Extract the [x, y] coordinate from the center of the cell holding the provided text.  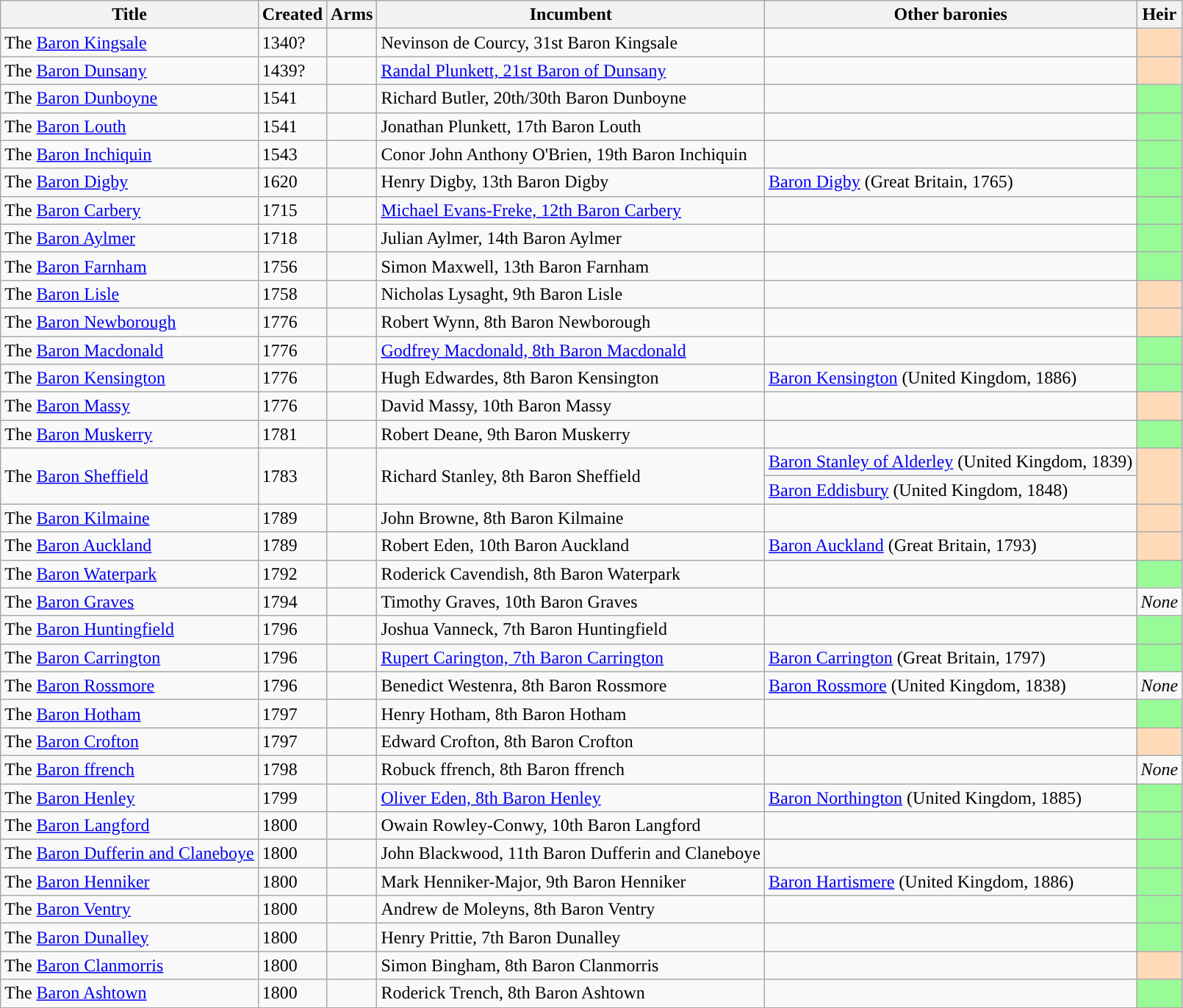
Baron Hartismere (United Kingdom, 1886) [951, 882]
The Baron Louth [129, 126]
The Baron Aylmer [129, 238]
David Massy, 10th Baron Massy [571, 406]
1758 [292, 294]
Heir [1159, 15]
Robert Eden, 10th Baron Auckland [571, 546]
1798 [292, 769]
Mark Henniker-Major, 9th Baron Henniker [571, 882]
The Baron Henniker [129, 882]
Benedict Westenra, 8th Baron Rossmore [571, 685]
Julian Aylmer, 14th Baron Aylmer [571, 238]
1781 [292, 434]
John Browne, 8th Baron Kilmaine [571, 518]
Conor John Anthony O'Brien, 19th Baron Inchiquin [571, 154]
Robert Wynn, 8th Baron Newborough [571, 322]
The Baron Ventry [129, 910]
The Baron ffrench [129, 769]
Edward Crofton, 8th Baron Crofton [571, 741]
Simon Bingham, 8th Baron Clanmorris [571, 965]
Roderick Trench, 8th Baron Ashtown [571, 993]
Michael Evans-Freke, 12th Baron Carbery [571, 210]
Baron Northington (United Kingdom, 1885) [951, 797]
John Blackwood, 11th Baron Dufferin and Claneboye [571, 854]
Godfrey Macdonald, 8th Baron Macdonald [571, 350]
Baron Kensington (United Kingdom, 1886) [951, 378]
The Baron Graves [129, 602]
Andrew de Moleyns, 8th Baron Ventry [571, 910]
Incumbent [571, 15]
The Baron Inchiquin [129, 154]
The Baron Newborough [129, 322]
Henry Hotham, 8th Baron Hotham [571, 713]
The Baron Macdonald [129, 350]
The Baron Auckland [129, 546]
Baron Carrington (Great Britain, 1797) [951, 658]
1620 [292, 182]
The Baron Dufferin and Claneboye [129, 854]
The Baron Ashtown [129, 993]
Richard Butler, 20th/30th Baron Dunboyne [571, 98]
1799 [292, 797]
Created [292, 15]
Oliver Eden, 8th Baron Henley [571, 797]
Jonathan Plunkett, 17th Baron Louth [571, 126]
1718 [292, 238]
The Baron Kilmaine [129, 518]
Baron Rossmore (United Kingdom, 1838) [951, 685]
Baron Digby (Great Britain, 1765) [951, 182]
1439? [292, 71]
Joshua Vanneck, 7th Baron Huntingfield [571, 630]
Baron Auckland (Great Britain, 1793) [951, 546]
The Baron Farnham [129, 266]
The Baron Waterpark [129, 574]
The Baron Langford [129, 826]
The Baron Kensington [129, 378]
1340? [292, 43]
Henry Prittie, 7th Baron Dunalley [571, 937]
The Baron Clanmorris [129, 965]
1794 [292, 602]
The Baron Lisle [129, 294]
Baron Stanley of Alderley (United Kingdom, 1839) [951, 462]
The Baron Muskerry [129, 434]
Hugh Edwardes, 8th Baron Kensington [571, 378]
1756 [292, 266]
Other baronies [951, 15]
Robuck ffrench, 8th Baron ffrench [571, 769]
The Baron Crofton [129, 741]
The Baron Rossmore [129, 685]
The Baron Massy [129, 406]
The Baron Sheffield [129, 476]
The Baron Dunsany [129, 71]
Baron Eddisbury (United Kingdom, 1848) [951, 490]
The Baron Dunboyne [129, 98]
Robert Deane, 9th Baron Muskerry [571, 434]
1792 [292, 574]
Randal Plunkett, 21st Baron of Dunsany [571, 71]
1715 [292, 210]
The Baron Kingsale [129, 43]
The Baron Digby [129, 182]
1543 [292, 154]
The Baron Dunalley [129, 937]
The Baron Carbery [129, 210]
1783 [292, 476]
Henry Digby, 13th Baron Digby [571, 182]
Nevinson de Courcy, 31st Baron Kingsale [571, 43]
Roderick Cavendish, 8th Baron Waterpark [571, 574]
Title [129, 15]
Richard Stanley, 8th Baron Sheffield [571, 476]
The Baron Henley [129, 797]
The Baron Carrington [129, 658]
Simon Maxwell, 13th Baron Farnham [571, 266]
Rupert Carington, 7th Baron Carrington [571, 658]
Arms [352, 15]
Timothy Graves, 10th Baron Graves [571, 602]
The Baron Huntingfield [129, 630]
The Baron Hotham [129, 713]
Nicholas Lysaght, 9th Baron Lisle [571, 294]
Owain Rowley-Conwy, 10th Baron Langford [571, 826]
